Determine the (x, y) coordinate at the center of the cell enclosing the given text.  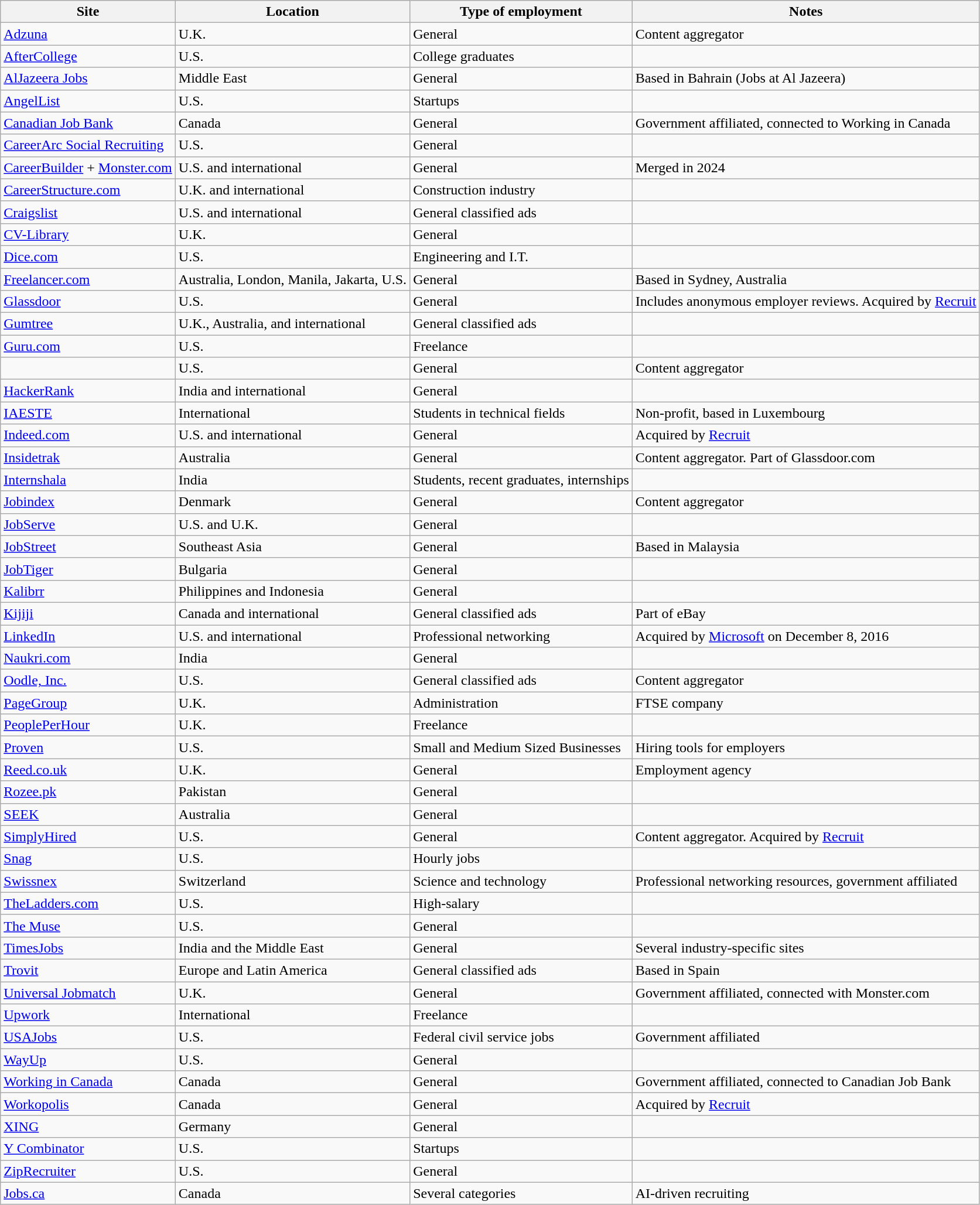
Switzerland (292, 881)
Trovit (88, 970)
Bulgaria (292, 569)
Philippines and Indonesia (292, 591)
Government affiliated, connected with Monster.com (806, 993)
Non-profit, based in Luxembourg (806, 413)
IAESTE (88, 413)
Gumtree (88, 324)
USAJobs (88, 1037)
Pakistan (292, 792)
Government affiliated, connected to Canadian Job Bank (806, 1082)
Based in Malaysia (806, 547)
PageGroup (88, 703)
Jobindex (88, 502)
TimesJobs (88, 948)
Engineering and I.T. (521, 257)
Acquired by Microsoft on December 8, 2016 (806, 636)
CareerBuilder + Monster.com (88, 168)
Dice.com (88, 257)
Denmark (292, 502)
Professional networking resources, government affiliated (806, 881)
Students, recent graduates, internships (521, 480)
Guru.com (88, 346)
Y Combinator (88, 1149)
HackerRank (88, 391)
Snag (88, 859)
Kijiji (88, 613)
CV-Library (88, 234)
Federal civil service jobs (521, 1037)
Swissnex (88, 881)
Site (88, 12)
Reed.co.uk (88, 770)
Hourly jobs (521, 859)
Part of eBay (806, 613)
Type of employment (521, 12)
JobStreet (88, 547)
Based in Spain (806, 970)
Craigslist (88, 212)
Rozee.pk (88, 792)
Several categories (521, 1193)
Universal Jobmatch (88, 993)
JobServe (88, 524)
Upwork (88, 1015)
India and international (292, 391)
Administration (521, 703)
AfterCollege (88, 56)
CareerStructure.com (88, 190)
Middle East (292, 78)
Students in technical fields (521, 413)
SimplyHired (88, 837)
Notes (806, 12)
Several industry-specific sites (806, 948)
AngelList (88, 101)
JobTiger (88, 569)
Indeed.com (88, 435)
ZipRecruiter (88, 1171)
High-salary (521, 903)
CareerArc Social Recruiting (88, 145)
Employment agency (806, 770)
Jobs.ca (88, 1193)
Small and Medium Sized Businesses (521, 747)
Proven (88, 747)
Includes anonymous employer reviews. Acquired by Recruit (806, 302)
Based in Sydney, Australia (806, 279)
SEEK (88, 814)
Professional networking (521, 636)
Construction industry (521, 190)
Australia, London, Manila, Jakarta, U.S. (292, 279)
Kalibrr (88, 591)
Location (292, 12)
Government affiliated (806, 1037)
U.K., Australia, and international (292, 324)
College graduates (521, 56)
Glassdoor (88, 302)
The Muse (88, 926)
WayUp (88, 1060)
Working in Canada (88, 1082)
U.K. and international (292, 190)
Science and technology (521, 881)
Hiring tools for employers (806, 747)
FTSE company (806, 703)
U.S. and U.K. (292, 524)
TheLadders.com (88, 903)
Insidetrak (88, 458)
Internshala (88, 480)
AlJazeera Jobs (88, 78)
Workopolis (88, 1104)
Southeast Asia (292, 547)
Government affiliated, connected to Working in Canada (806, 123)
Content aggregator. Acquired by Recruit (806, 837)
XING (88, 1127)
Germany (292, 1127)
LinkedIn (88, 636)
Adzuna (88, 34)
Europe and Latin America (292, 970)
Oodle, Inc. (88, 681)
Canada and international (292, 613)
Based in Bahrain (Jobs at Al Jazeera) (806, 78)
AI-driven recruiting (806, 1193)
Freelancer.com (88, 279)
Canadian Job Bank (88, 123)
Naukri.com (88, 658)
Merged in 2024 (806, 168)
PeoplePerHour (88, 725)
Content aggregator. Part of Glassdoor.com (806, 458)
India and the Middle East (292, 948)
